Determine the [X, Y] coordinate at the center of the cell enclosing the given text.  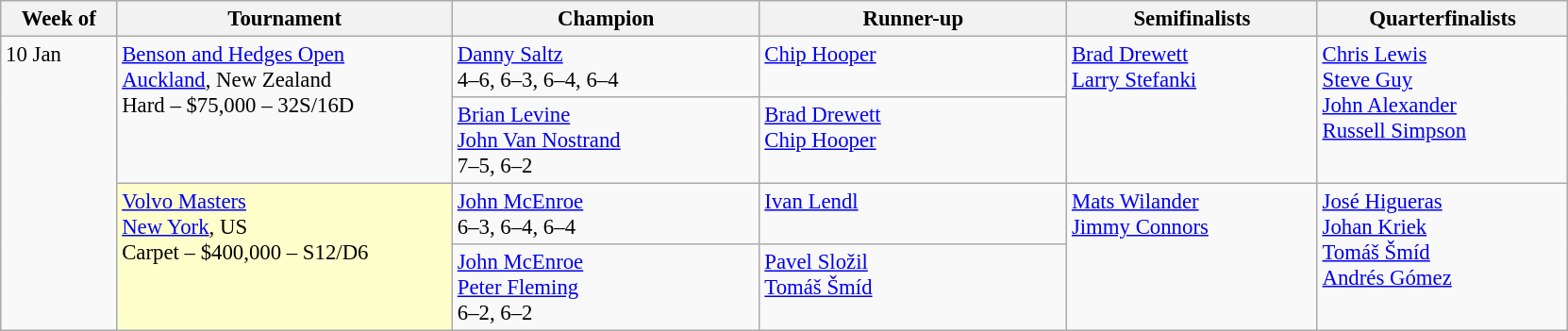
Ivan Lendl [913, 215]
Mats Wilander Jimmy Connors [1193, 257]
Brian Levine John Van Nostrand 7–5, 6–2 [606, 141]
Volvo Masters New York, US Carpet – $400,000 – S12/D6 [285, 257]
Champion [606, 19]
Runner-up [913, 19]
Chris Lewis Steve Guy John Alexander Russell Simpson [1443, 110]
Brad Drewett Larry Stefanki [1193, 110]
Brad Drewett Chip Hooper [913, 141]
Chip Hooper [913, 68]
Pavel Složil Tomáš Šmíd [913, 288]
Tournament [285, 19]
José Higueras Johan Kriek Tomáš Šmíd Andrés Gómez [1443, 257]
Week of [58, 19]
John McEnroe Peter Fleming 6–2, 6–2 [606, 288]
10 Jan [58, 184]
Semifinalists [1193, 19]
Quarterfinalists [1443, 19]
John McEnroe 6–3, 6–4, 6–4 [606, 215]
Benson and Hedges Open Auckland, New Zealand Hard – $75,000 – 32S/16D [285, 110]
Danny Saltz 4–6, 6–3, 6–4, 6–4 [606, 68]
